Output the (X, Y) coordinate of the center of the cell containing the given text.  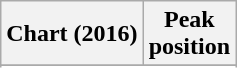
Chart (2016) (72, 34)
Peakposition (189, 34)
